Determine the (x, y) coordinate at the center of the cell enclosing the given text.  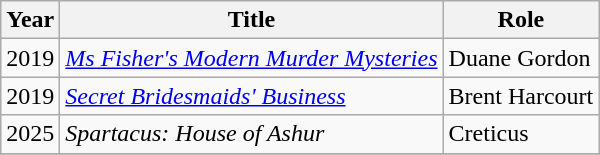
2025 (30, 134)
Ms Fisher's Modern Murder Mysteries (252, 58)
Brent Harcourt (521, 96)
Role (521, 20)
Year (30, 20)
Creticus (521, 134)
Duane Gordon (521, 58)
Spartacus: House of Ashur (252, 134)
Secret Bridesmaids' Business (252, 96)
Title (252, 20)
